From the cell containing the given text, extract its center point as [X, Y] coordinate. 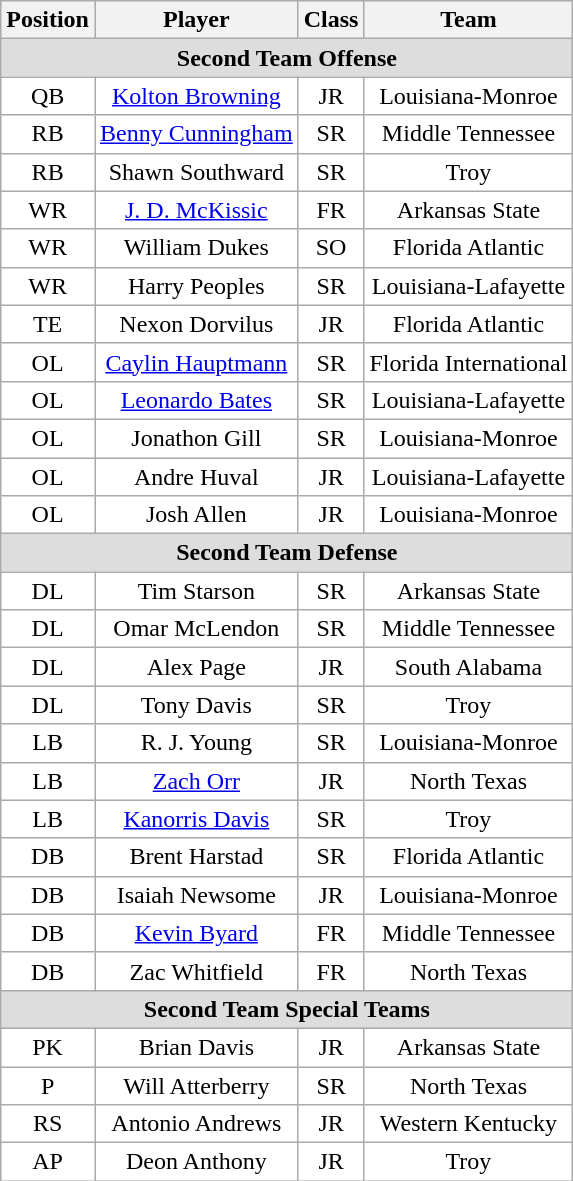
Team [468, 20]
QB [48, 96]
Kevin Byard [196, 933]
Josh Allen [196, 515]
Class [331, 20]
Tony Davis [196, 705]
Jonathon Gill [196, 438]
Leonardo Bates [196, 400]
Alex Page [196, 667]
Player [196, 20]
Kolton Browning [196, 96]
Second Team Defense [287, 553]
Isaiah Newsome [196, 895]
Second Team Offense [287, 58]
SO [331, 248]
Harry Peoples [196, 286]
AP [48, 1162]
Western Kentucky [468, 1124]
Kanorris Davis [196, 819]
Benny Cunningham [196, 134]
Antonio Andrews [196, 1124]
Caylin Hauptmann [196, 362]
Brent Harstad [196, 857]
Omar McLendon [196, 629]
RS [48, 1124]
Will Atterberry [196, 1085]
Florida International [468, 362]
Zach Orr [196, 781]
Zac Whitfield [196, 971]
William Dukes [196, 248]
Brian Davis [196, 1047]
J. D. McKissic [196, 210]
Position [48, 20]
R. J. Young [196, 743]
PK [48, 1047]
Andre Huval [196, 477]
Nexon Dorvilus [196, 324]
Tim Starson [196, 591]
Second Team Special Teams [287, 1009]
P [48, 1085]
Deon Anthony [196, 1162]
TE [48, 324]
South Alabama [468, 667]
Shawn Southward [196, 172]
